Provide the (x, y) coordinate of the cell's center where the given text is located.  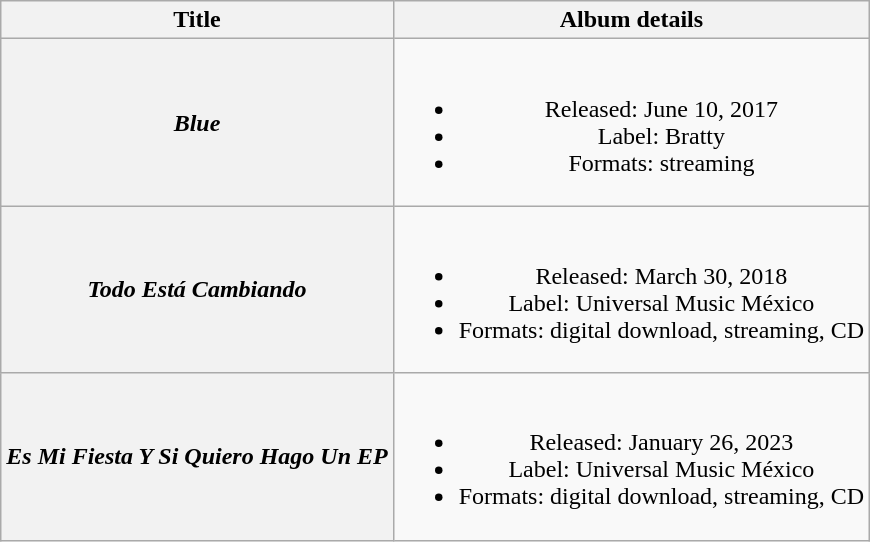
Blue (197, 122)
Title (197, 20)
Todo Está Cambiando (197, 290)
Es Mi Fiesta Y Si Quiero Hago Un EP (197, 456)
Released: January 26, 2023Label: Universal Music MéxicoFormats: digital download, streaming, CD (631, 456)
Released: June 10, 2017Label: BrattyFormats: streaming (631, 122)
Album details (631, 20)
Released: March 30, 2018Label: Universal Music MéxicoFormats: digital download, streaming, CD (631, 290)
